Extract the [x, y] coordinate from the center of the cell holding the provided text.  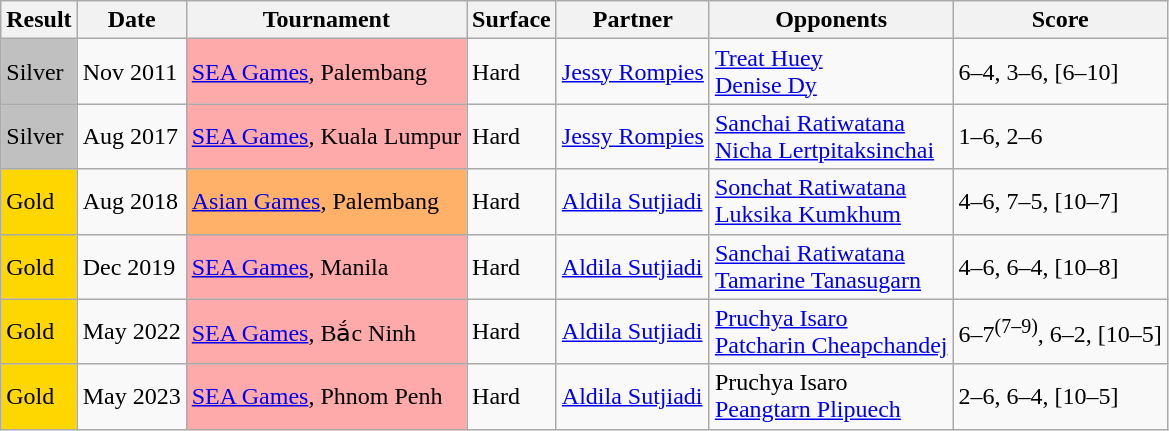
Dec 2019 [132, 266]
6–7(7–9), 6–2, [10–5] [1060, 332]
Score [1060, 20]
SEA Games, Bắc Ninh [326, 332]
SEA Games, Palembang [326, 72]
SEA Games, Manila [326, 266]
Sanchai Ratiwatana Tamarine Tanasugarn [831, 266]
Nov 2011 [132, 72]
4–6, 6–4, [10–8] [1060, 266]
Opponents [831, 20]
Aug 2017 [132, 136]
Pruchya Isaro Peangtarn Plipuech [831, 396]
Tournament [326, 20]
1–6, 2–6 [1060, 136]
Partner [632, 20]
Treat Huey Denise Dy [831, 72]
SEA Games, Kuala Lumpur [326, 136]
May 2022 [132, 332]
4–6, 7–5, [10–7] [1060, 202]
Sanchai Ratiwatana Nicha Lertpitaksinchai [831, 136]
Result [39, 20]
Asian Games, Palembang [326, 202]
Pruchya Isaro Patcharin Cheapchandej [831, 332]
Date [132, 20]
May 2023 [132, 396]
6–4, 3–6, [6–10] [1060, 72]
Surface [512, 20]
Aug 2018 [132, 202]
SEA Games, Phnom Penh [326, 396]
Sonchat Ratiwatana Luksika Kumkhum [831, 202]
2–6, 6–4, [10–5] [1060, 396]
